Search for the cell housing the specified text and yield its [x, y] center coordinate. 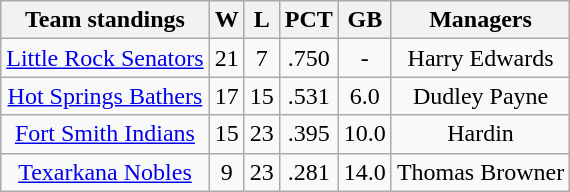
14.0 [364, 172]
.281 [308, 172]
Hardin [480, 134]
6.0 [364, 96]
.531 [308, 96]
- [364, 58]
Managers [480, 20]
Harry Edwards [480, 58]
21 [226, 58]
W [226, 20]
Team standings [105, 20]
.750 [308, 58]
Texarkana Nobles [105, 172]
Little Rock Senators [105, 58]
PCT [308, 20]
Dudley Payne [480, 96]
Hot Springs Bathers [105, 96]
7 [262, 58]
9 [226, 172]
.395 [308, 134]
17 [226, 96]
Thomas Browner [480, 172]
L [262, 20]
10.0 [364, 134]
GB [364, 20]
Fort Smith Indians [105, 134]
